For the text-containing cell, return its midpoint in (X, Y) coordinate format. 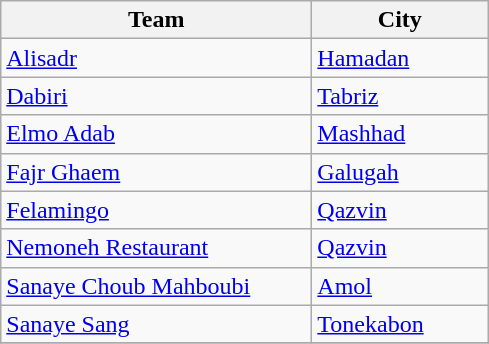
Mashhad (400, 134)
Tonekabon (400, 324)
Nemoneh Restaurant (156, 248)
Fajr Ghaem (156, 172)
Sanaye Choub Mahboubi (156, 286)
Amol (400, 286)
Hamadan (400, 58)
Elmo Adab (156, 134)
Sanaye Sang (156, 324)
Dabiri (156, 96)
Alisadr (156, 58)
Team (156, 20)
City (400, 20)
Felamingo (156, 210)
Tabriz (400, 96)
Galugah (400, 172)
